Return (x, y) of the center of cell containing provided text 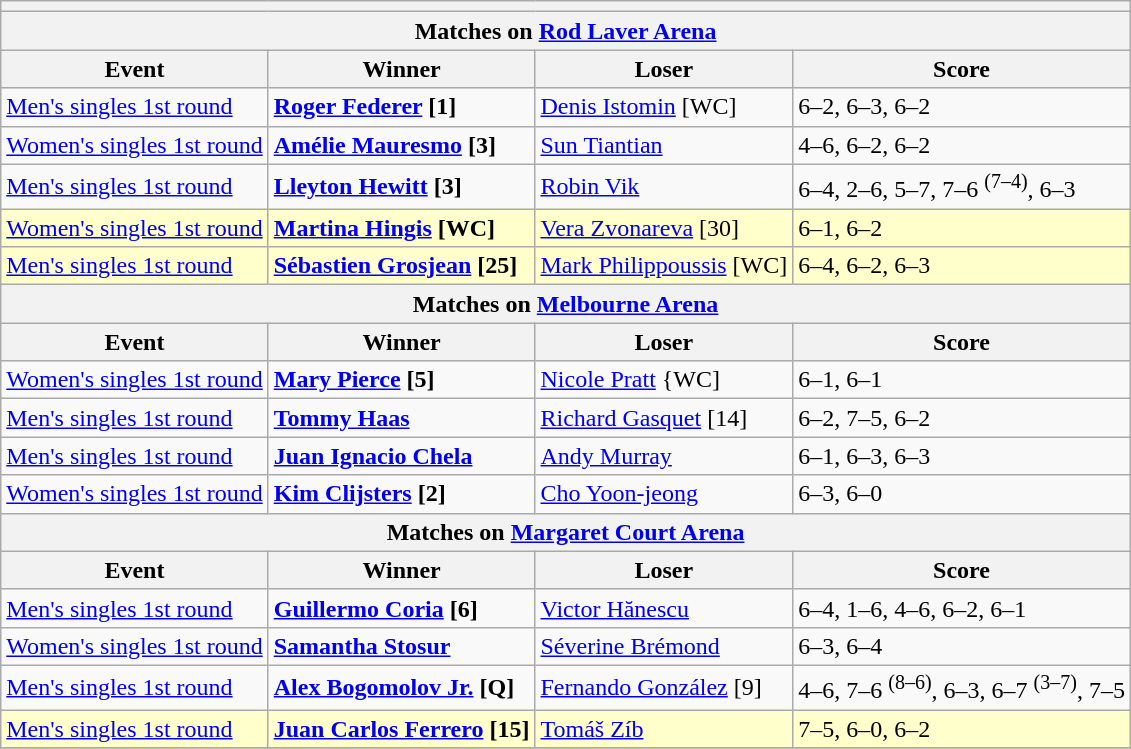
Alex Bogomolov Jr. [Q] (402, 688)
Martina Hingis [WC] (402, 228)
Denis Istomin [WC] (664, 107)
6–1, 6–3, 6–3 (962, 456)
Juan Ignacio Chela (402, 456)
Sébastien Grosjean [25] (402, 266)
Matches on Margaret Court Arena (566, 532)
6–1, 6–2 (962, 228)
Victor Hănescu (664, 608)
Andy Murray (664, 456)
Samantha Stosur (402, 646)
Amélie Mauresmo [3] (402, 145)
Nicole Pratt {WC] (664, 380)
Richard Gasquet [14] (664, 418)
6–3, 6–4 (962, 646)
Mark Philippoussis [WC] (664, 266)
Cho Yoon-jeong (664, 494)
6–4, 2–6, 5–7, 7–6 (7–4), 6–3 (962, 186)
7–5, 6–0, 6–2 (962, 729)
Robin Vik (664, 186)
6–2, 7–5, 6–2 (962, 418)
Tommy Haas (402, 418)
Lleyton Hewitt [3] (402, 186)
6–4, 6–2, 6–3 (962, 266)
6–2, 6–3, 6–2 (962, 107)
Sun Tiantian (664, 145)
Kim Clijsters [2] (402, 494)
6–1, 6–1 (962, 380)
Tomáš Zíb (664, 729)
4–6, 7–6 (8–6), 6–3, 6–7 (3–7), 7–5 (962, 688)
Mary Pierce [5] (402, 380)
6–3, 6–0 (962, 494)
Matches on Melbourne Arena (566, 304)
Roger Federer [1] (402, 107)
Vera Zvonareva [30] (664, 228)
Séverine Brémond (664, 646)
4–6, 6–2, 6–2 (962, 145)
6–4, 1–6, 4–6, 6–2, 6–1 (962, 608)
Fernando González [9] (664, 688)
Guillermo Coria [6] (402, 608)
Juan Carlos Ferrero [15] (402, 729)
Matches on Rod Laver Arena (566, 31)
